Find where the given text appears and provide that cell's center as (x, y) coordinate. 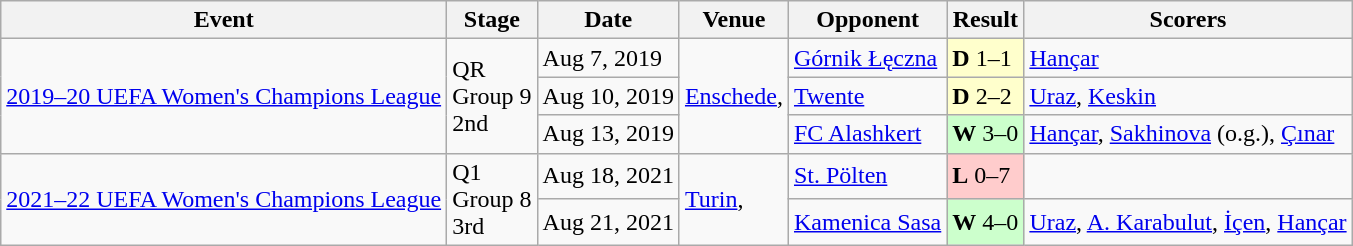
Twente (867, 96)
Hançar, Sakhinova (o.g.), Çınar (1188, 134)
Q1Group 83rd (492, 199)
Opponent (867, 20)
2021–22 UEFA Women's Champions League (224, 199)
Górnik Łęczna (867, 58)
Aug 7, 2019 (608, 58)
2019–20 UEFA Women's Champions League (224, 96)
D 1–1 (986, 58)
Result (986, 20)
QRGroup 92nd (492, 96)
W 3–0 (986, 134)
W 4–0 (986, 222)
Date (608, 20)
Aug 13, 2019 (608, 134)
Hançar (1188, 58)
Turin, (734, 199)
Venue (734, 20)
Kamenica Sasa (867, 222)
Aug 18, 2021 (608, 176)
L 0–7 (986, 176)
St. Pölten (867, 176)
Uraz, Keskin (1188, 96)
Event (224, 20)
Uraz, A. Karabulut, İçen, Hançar (1188, 222)
Aug 10, 2019 (608, 96)
Aug 21, 2021 (608, 222)
Enschede, (734, 96)
D 2–2 (986, 96)
FC Alashkert (867, 134)
Stage (492, 20)
Scorers (1188, 20)
